Find where the given text appears and provide that cell's center as [x, y] coordinate. 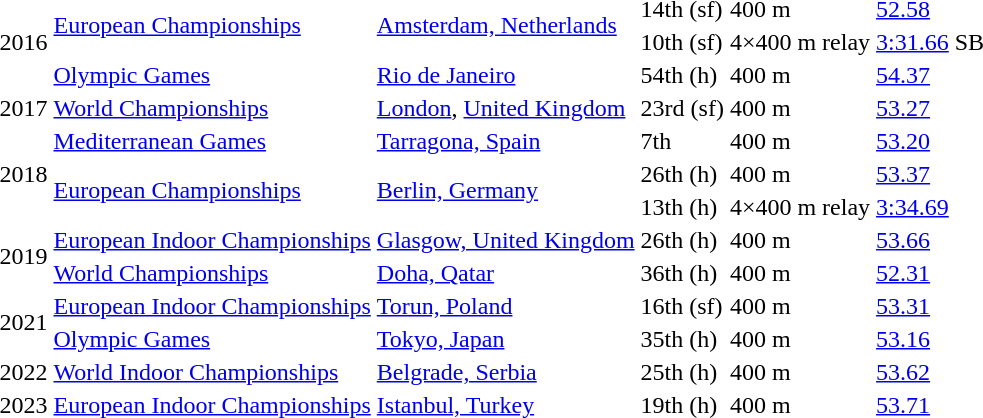
16th (sf) [682, 306]
Belgrade, Serbia [506, 372]
7th [682, 141]
13th (h) [682, 207]
Berlin, Germany [506, 190]
Doha, Qatar [506, 273]
Glasgow, United Kingdom [506, 240]
London, United Kingdom [506, 108]
Mediterranean Games [212, 141]
Rio de Janeiro [506, 75]
Tokyo, Japan [506, 339]
10th (sf) [682, 42]
25th (h) [682, 372]
Tarragona, Spain [506, 141]
European Championships [212, 190]
35th (h) [682, 339]
54th (h) [682, 75]
World Indoor Championships [212, 372]
36th (h) [682, 273]
Torun, Poland [506, 306]
23rd (sf) [682, 108]
